Find where the given text appears and provide that cell's center as (X, Y) coordinate. 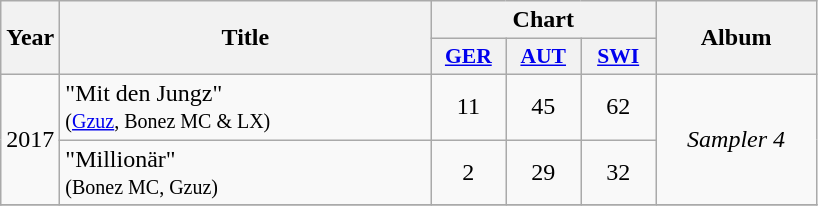
Title (246, 38)
SWI (618, 57)
Year (30, 38)
11 (468, 106)
"Millionär" (Bonez MC, Gzuz) (246, 172)
2017 (30, 139)
62 (618, 106)
29 (544, 172)
Chart (544, 20)
32 (618, 172)
Sampler 4 (736, 139)
"Mit den Jungz" (Gzuz, Bonez MC & LX) (246, 106)
GER (468, 57)
AUT (544, 57)
2 (468, 172)
Album (736, 38)
45 (544, 106)
